Extract the (X, Y) coordinate from the center of the cell holding the provided text.  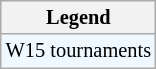
Legend (78, 17)
W15 tournaments (78, 51)
